Detect which cell encompasses the target text, then output its (X, Y) center coordinate. 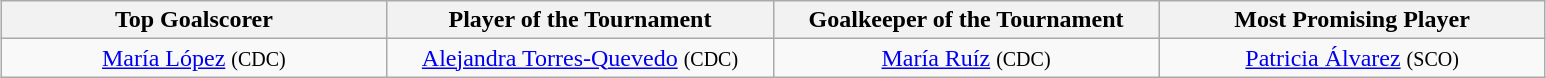
Goalkeeper of the Tournament (966, 20)
María Ruíz (CDC) (966, 58)
María López (CDC) (194, 58)
Most Promising Player (1352, 20)
Alejandra Torres-Quevedo (CDC) (580, 58)
Patricia Álvarez (SCO) (1352, 58)
Player of the Tournament (580, 20)
Top Goalscorer (194, 20)
